Search for the cell housing the specified text and yield its [X, Y] center coordinate. 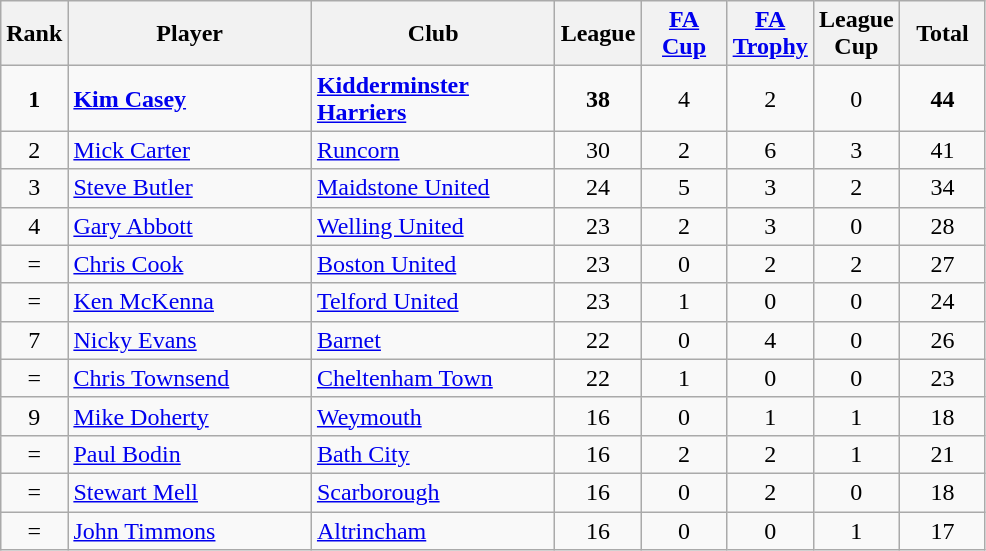
Player [190, 34]
League Cup [856, 34]
Rank [34, 34]
9 [34, 416]
League [598, 34]
28 [942, 226]
Maidstone United [433, 188]
Steve Butler [190, 188]
Stewart Mell [190, 492]
Ken McKenna [190, 302]
Scarborough [433, 492]
Barnet [433, 340]
Mike Doherty [190, 416]
Gary Abbott [190, 226]
Kim Casey [190, 98]
Kidderminster Harriers [433, 98]
Runcorn [433, 150]
Altrincham [433, 531]
41 [942, 150]
Nicky Evans [190, 340]
Paul Bodin [190, 454]
21 [942, 454]
27 [942, 264]
17 [942, 531]
Chris Cook [190, 264]
FA Trophy [770, 34]
5 [684, 188]
38 [598, 98]
Welling United [433, 226]
Boston United [433, 264]
34 [942, 188]
Mick Carter [190, 150]
FA Cup [684, 34]
Weymouth [433, 416]
John Timmons [190, 531]
6 [770, 150]
Club [433, 34]
30 [598, 150]
Cheltenham Town [433, 378]
Total [942, 34]
44 [942, 98]
Telford United [433, 302]
26 [942, 340]
7 [34, 340]
Bath City [433, 454]
Chris Townsend [190, 378]
